Locate the cell with the specified text and output its (x, y) center coordinate. 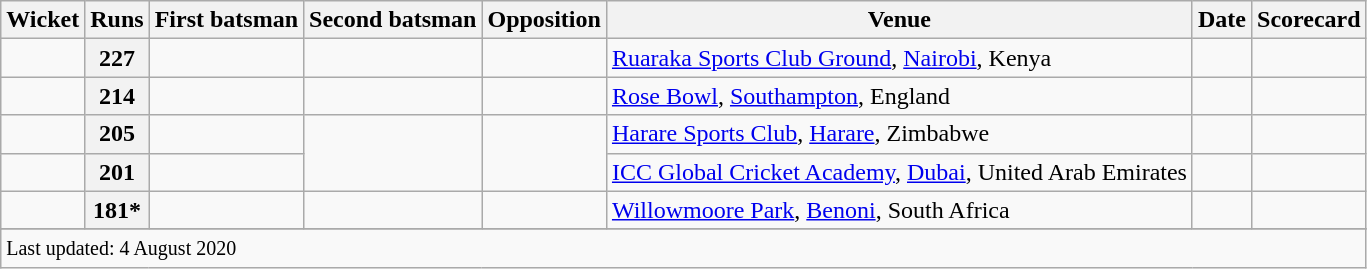
214 (117, 96)
First batsman (226, 20)
Opposition (544, 20)
Date (1222, 20)
Ruaraka Sports Club Ground, Nairobi, Kenya (899, 58)
Second batsman (393, 20)
227 (117, 58)
Rose Bowl, Southampton, England (899, 96)
201 (117, 172)
Runs (117, 20)
Wicket (43, 20)
181* (117, 210)
ICC Global Cricket Academy, Dubai, United Arab Emirates (899, 172)
Scorecard (1310, 20)
Harare Sports Club, Harare, Zimbabwe (899, 134)
Venue (899, 20)
205 (117, 134)
Willowmoore Park, Benoni, South Africa (899, 210)
Last updated: 4 August 2020 (684, 248)
